Return (X, Y) of the center of cell containing provided text 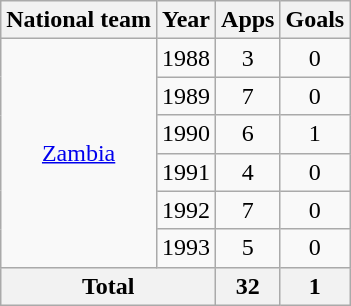
1993 (186, 248)
Apps (248, 20)
1991 (186, 172)
1990 (186, 134)
5 (248, 248)
3 (248, 58)
Goals (315, 20)
Year (186, 20)
National team (79, 20)
6 (248, 134)
Total (108, 286)
1992 (186, 210)
1989 (186, 96)
32 (248, 286)
Zambia (79, 153)
1988 (186, 58)
4 (248, 172)
